Find where the given text appears and provide that cell's center as [x, y] coordinate. 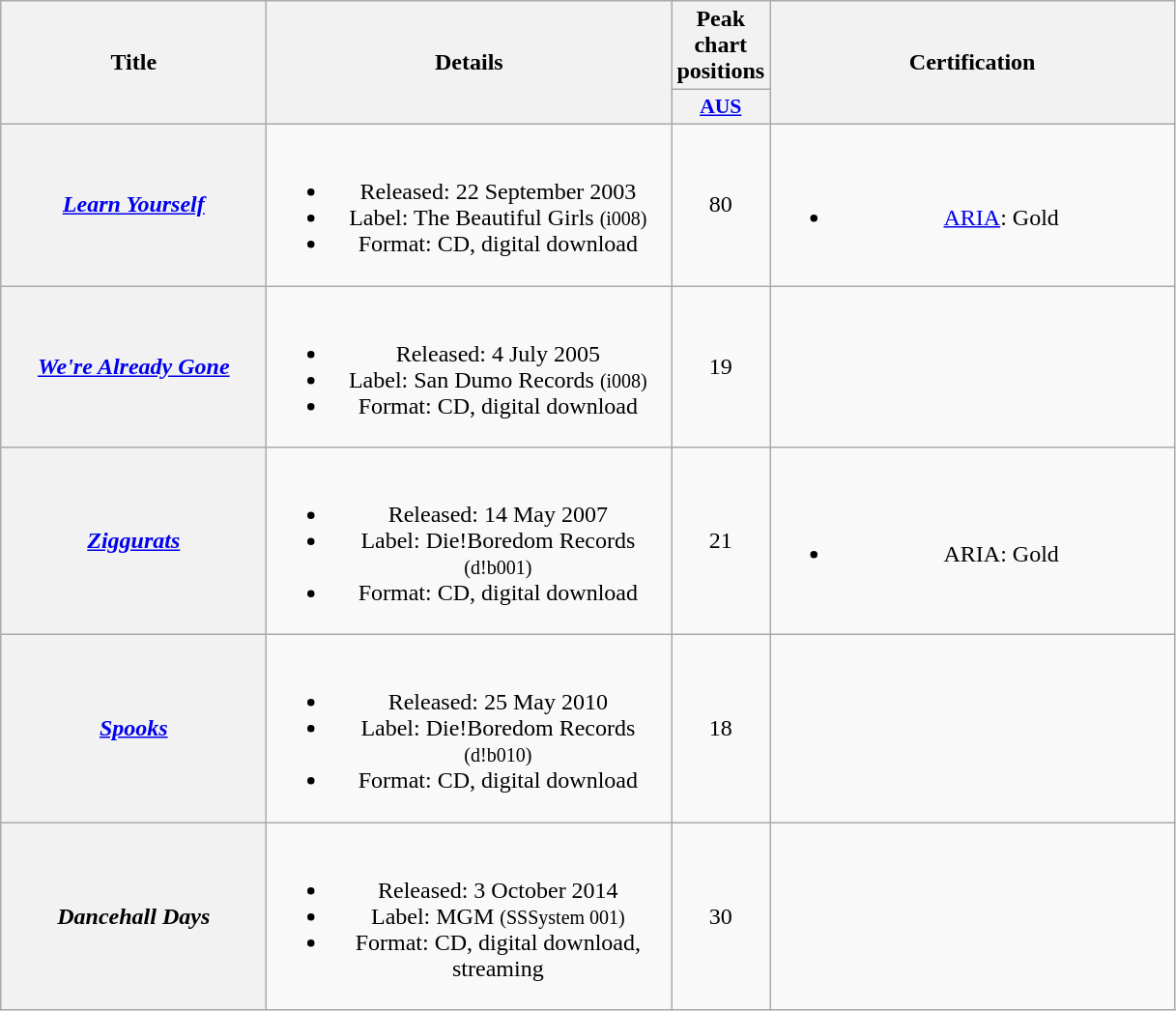
Released: 22 September 2003Label: The Beautiful Girls (i008)Format: CD, digital download [470, 205]
Title [133, 63]
Peak chart positions [721, 45]
Details [470, 63]
Ziggurats [133, 541]
18 [721, 729]
AUS [721, 107]
21 [721, 541]
Released: 25 May 2010Label: Die!Boredom Records (d!b010)Format: CD, digital download [470, 729]
Learn Yourself [133, 205]
Released: 14 May 2007Label: Die!Boredom Records (d!b001)Format: CD, digital download [470, 541]
We're Already Gone [133, 367]
19 [721, 367]
Released: 3 October 2014Label: MGM (SSSystem 001)Format: CD, digital download, streaming [470, 916]
Spooks [133, 729]
Dancehall Days [133, 916]
80 [721, 205]
Released: 4 July 2005Label: San Dumo Records (i008)Format: CD, digital download [470, 367]
Certification [972, 63]
30 [721, 916]
